Capture the cell that displays the provided text and extract its (X, Y) central coordinate. 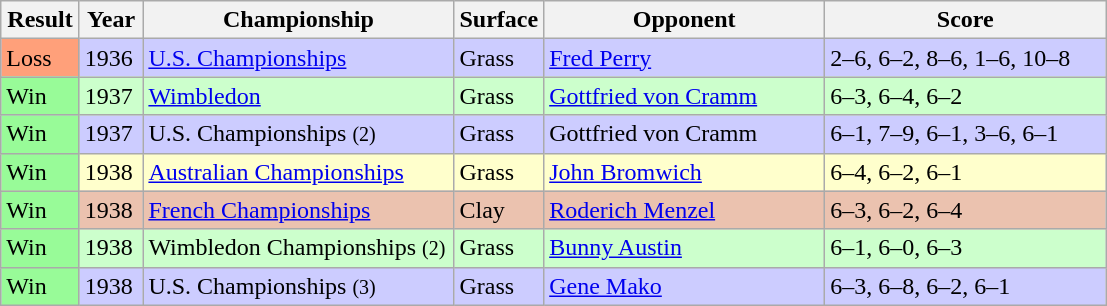
Australian Championships (298, 172)
Clay (499, 210)
French Championships (298, 210)
Wimbledon Championships (2) (298, 248)
1936 (111, 58)
6–3, 6–2, 6–4 (966, 210)
Wimbledon (298, 96)
6–4, 6–2, 6–1 (966, 172)
6–3, 6–4, 6–2 (966, 96)
6–1, 7–9, 6–1, 3–6, 6–1 (966, 134)
Score (966, 20)
Opponent (684, 20)
U.S. Championships (2) (298, 134)
Roderich Menzel (684, 210)
6–1, 6–0, 6–3 (966, 248)
U.S. Championships (298, 58)
Surface (499, 20)
Fred Perry (684, 58)
2–6, 6–2, 8–6, 1–6, 10–8 (966, 58)
Loss (40, 58)
6–3, 6–8, 6–2, 6–1 (966, 286)
Result (40, 20)
Bunny Austin (684, 248)
U.S. Championships (3) (298, 286)
Championship (298, 20)
Gene Mako (684, 286)
Year (111, 20)
John Bromwich (684, 172)
